Scan for the cell matching the given text and deliver its (x, y) coordinate at center. 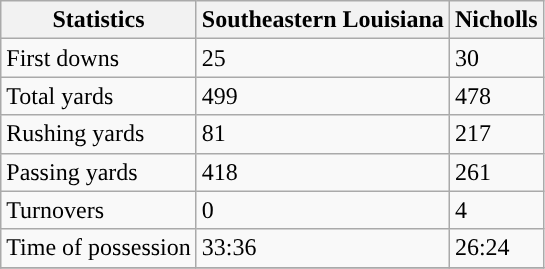
Rushing yards (99, 134)
0 (322, 210)
25 (322, 58)
Total yards (99, 96)
Turnovers (99, 210)
Passing yards (99, 172)
33:36 (322, 248)
26:24 (496, 248)
478 (496, 96)
217 (496, 134)
Nicholls (496, 20)
418 (322, 172)
Time of possession (99, 248)
81 (322, 134)
Southeastern Louisiana (322, 20)
4 (496, 210)
261 (496, 172)
First downs (99, 58)
Statistics (99, 20)
499 (322, 96)
30 (496, 58)
